Search for the cell housing the specified text and yield its (x, y) center coordinate. 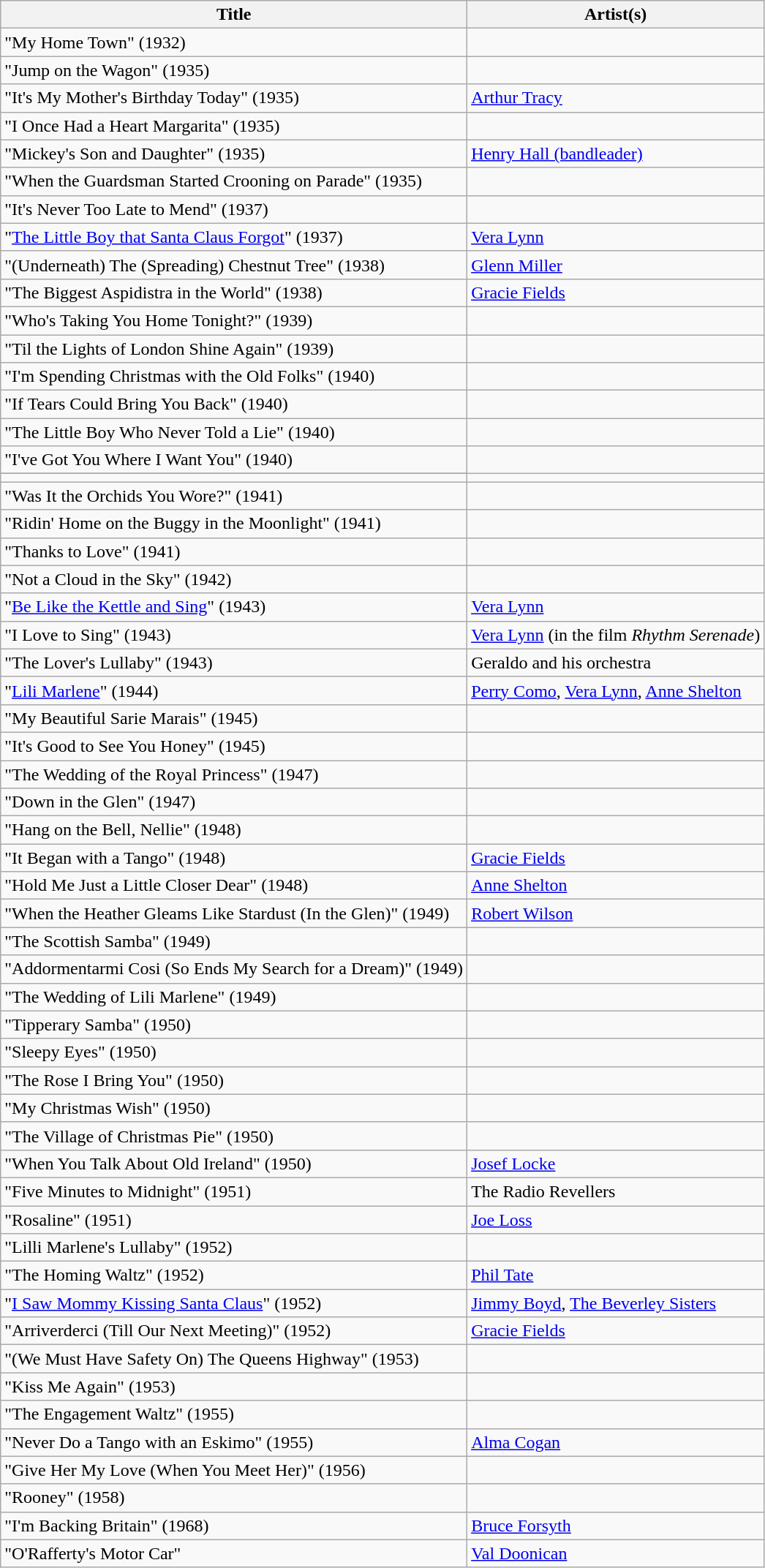
"Ridin' Home on the Buggy in the Moonlight" (1941) (234, 524)
"The Engagement Waltz" (1955) (234, 1414)
"The Little Boy that Santa Claus Forgot" (1937) (234, 237)
Joe Loss (616, 1219)
Geraldo and his orchestra (616, 663)
"Who's Taking You Home Tonight?" (1939) (234, 320)
"When the Guardsman Started Crooning on Parade" (1935) (234, 181)
"O'Rafferty's Motor Car" (234, 1553)
"I Saw Mommy Kissing Santa Claus" (1952) (234, 1303)
"The Scottish Samba" (1949) (234, 941)
"It's Good to See You Honey" (1945) (234, 746)
Jimmy Boyd, The Beverley Sisters (616, 1303)
"Be Like the Kettle and Sing" (1943) (234, 607)
Glenn Miller (616, 265)
"I Once Had a Heart Margarita" (1935) (234, 126)
Henry Hall (bandleader) (616, 154)
"It Began with a Tango" (1948) (234, 858)
"(Underneath) The (Spreading) Chestnut Tree" (1938) (234, 265)
"Kiss Me Again" (1953) (234, 1387)
Robert Wilson (616, 913)
"Rosaline" (1951) (234, 1219)
Perry Como, Vera Lynn, Anne Shelton (616, 690)
"My Christmas Wish" (1950) (234, 1108)
"Addormentarmi Cosi (So Ends My Search for a Dream)" (1949) (234, 969)
"Down in the Glen" (1947) (234, 802)
"Til the Lights of London Shine Again" (1939) (234, 349)
"Lili Marlene" (1944) (234, 690)
"The Lover's Lullaby" (1943) (234, 663)
"Was It the Orchids You Wore?" (1941) (234, 496)
"My Beautiful Sarie Marais" (1945) (234, 718)
Vera Lynn (in the film Rhythm Serenade) (616, 635)
"Tipperary Samba" (1950) (234, 1025)
"Hold Me Just a Little Closer Dear" (1948) (234, 886)
"The Village of Christmas Pie" (1950) (234, 1136)
"Never Do a Tango with an Eskimo" (1955) (234, 1442)
"The Little Boy Who Never Told a Lie" (1940) (234, 432)
"The Rose I Bring You" (1950) (234, 1080)
"The Biggest Aspidistra in the World" (1938) (234, 293)
"Lilli Marlene's Lullaby" (1952) (234, 1248)
"Five Minutes to Midnight" (1951) (234, 1191)
"I'm Spending Christmas with the Old Folks" (1940) (234, 377)
"Not a Cloud in the Sky" (1942) (234, 579)
"(We Must Have Safety On) The Queens Highway" (1953) (234, 1359)
"Mickey's Son and Daughter" (1935) (234, 154)
"It's My Mother's Birthday Today" (1935) (234, 98)
"Thanks to Love" (1941) (234, 551)
Artist(s) (616, 15)
"If Tears Could Bring You Back" (1940) (234, 404)
"I'm Backing Britain" (1968) (234, 1526)
"Sleepy Eyes" (1950) (234, 1052)
"Hang on the Bell, Nellie" (1948) (234, 830)
Title (234, 15)
"I Love to Sing" (1943) (234, 635)
Phil Tate (616, 1275)
Val Doonican (616, 1553)
"My Home Town" (1932) (234, 42)
Arthur Tracy (616, 98)
"When You Talk About Old Ireland" (1950) (234, 1164)
"The Wedding of the Royal Princess" (1947) (234, 774)
"Give Her My Love (When You Meet Her)" (1956) (234, 1470)
Josef Locke (616, 1164)
"Jump on the Wagon" (1935) (234, 70)
"It's Never Too Late to Mend" (1937) (234, 209)
"The Homing Waltz" (1952) (234, 1275)
"The Wedding of Lili Marlene" (1949) (234, 997)
Bruce Forsyth (616, 1526)
Anne Shelton (616, 886)
"When the Heather Gleams Like Stardust (In the Glen)" (1949) (234, 913)
"Rooney" (1958) (234, 1498)
The Radio Revellers (616, 1191)
"I've Got You Where I Want You" (1940) (234, 460)
Alma Cogan (616, 1442)
"Arriverderci (Till Our Next Meeting)" (1952) (234, 1331)
